Determine the [X, Y] coordinate at the center of the cell enclosing the given text.  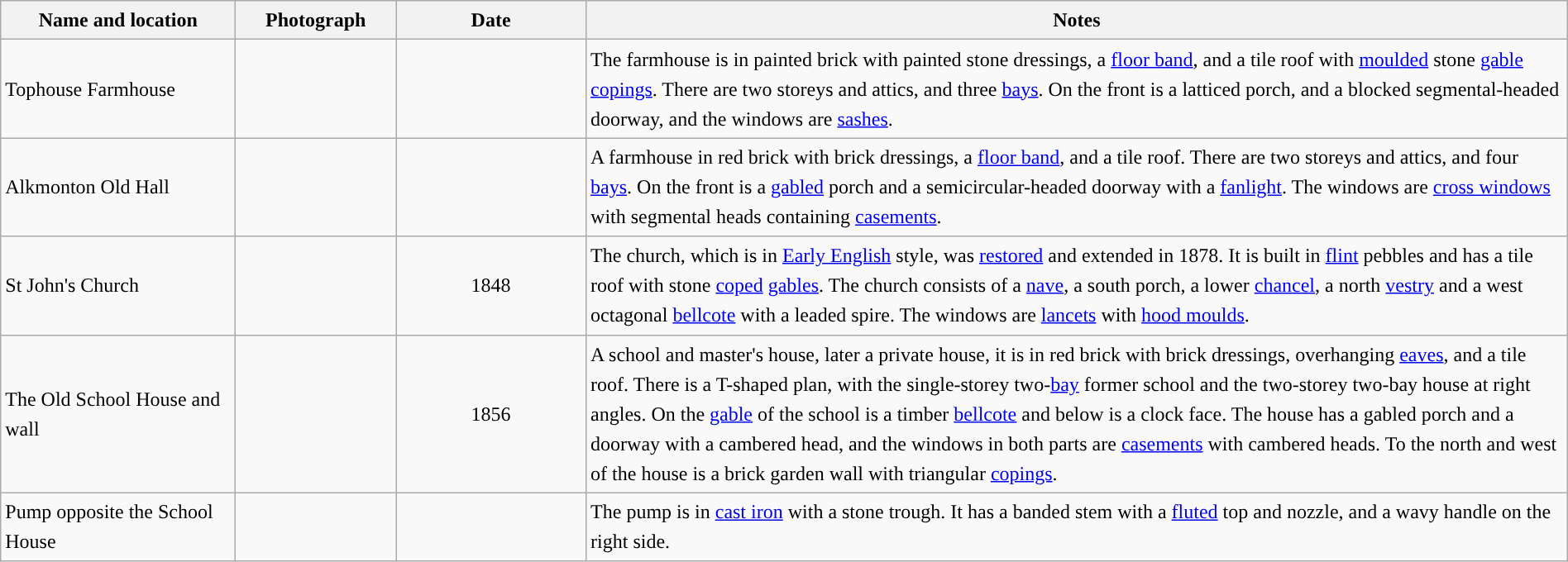
1856 [491, 413]
Photograph [316, 20]
Alkmonton Old Hall [118, 187]
The pump is in cast iron with a stone trough. It has a banded stem with a fluted top and nozzle, and a wavy handle on the right side. [1077, 527]
1848 [491, 286]
St John's Church [118, 286]
The Old School House and wall [118, 413]
Date [491, 20]
Name and location [118, 20]
Notes [1077, 20]
Tophouse Farmhouse [118, 89]
Pump opposite the School House [118, 527]
